Pinpoint the cell where the given text exists, returning its [x, y] midpoint coordinate. 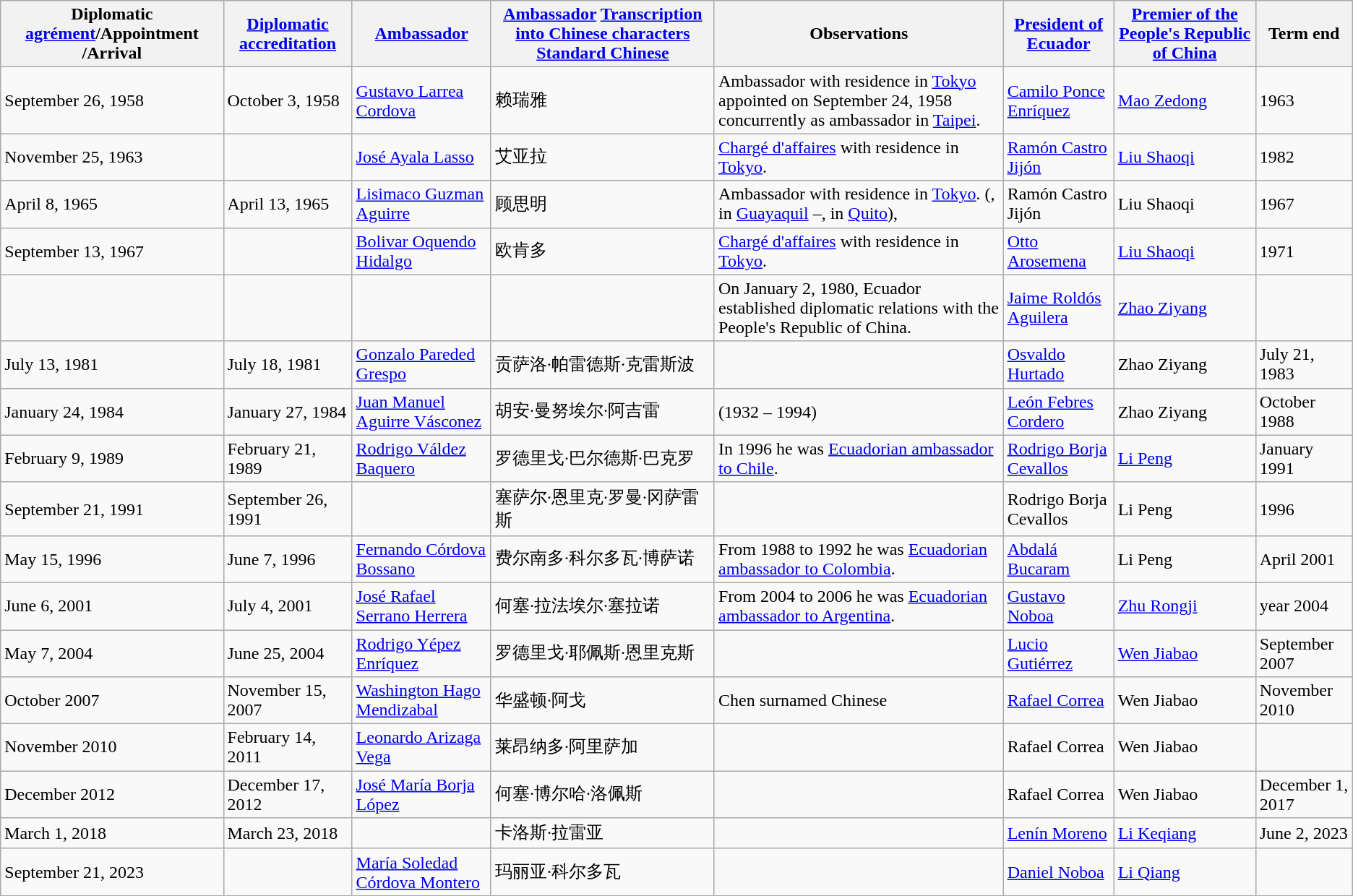
Observations [859, 34]
June 2, 2023 [1304, 834]
July 21, 1983 [1304, 364]
Washington Hago Mendizabal [421, 701]
玛丽亚·科尔多瓦 [603, 871]
Term end [1304, 34]
罗德里戈·巴尔德斯·巴克罗 [603, 458]
(1932 – 1994) [859, 412]
June 6, 2001 [112, 606]
欧肯多 [603, 251]
1967 [1304, 204]
顾思明 [603, 204]
July 18, 1981 [288, 364]
1971 [1304, 251]
Rodrigo Yépez Enríquez [421, 653]
May 15, 1996 [112, 559]
February 21, 1989 [288, 458]
On January 2, 1980, Ecuador established diplomatic relations with the People's Republic of China. [859, 308]
Lucio Gutiérrez [1058, 653]
卡洛斯·拉雷亚 [603, 834]
April 2001 [1304, 559]
Bolivar Oquendo Hidalgo [421, 251]
Mao Zedong [1185, 100]
September 2007 [1304, 653]
María Soledad Córdova Montero [421, 871]
Premier of the People's Republic of China [1185, 34]
April 13, 1965 [288, 204]
Daniel Noboa [1058, 871]
January 27, 1984 [288, 412]
From 1988 to 1992 he was Ecuadorian ambassador to Colombia. [859, 559]
December 17, 2012 [288, 795]
March 1, 2018 [112, 834]
1963 [1304, 100]
塞萨尔·恩里克·罗曼·冈萨雷斯 [603, 509]
Diplomatic accreditation [288, 34]
何塞·博尔哈·洛佩斯 [603, 795]
December 1, 2017 [1304, 795]
1982 [1304, 158]
Juan Manuel Aguirre Vásconez [421, 412]
October 2007 [112, 701]
Gonzalo Pareded Grespo [421, 364]
莱昂纳多·阿里萨加 [603, 747]
何塞·拉法埃尔·塞拉诺 [603, 606]
July 13, 1981 [112, 364]
May 7, 2004 [112, 653]
Li Qiang [1185, 871]
President of Ecuador [1058, 34]
Jaime Roldós Aguilera [1058, 308]
Gustavo Noboa [1058, 606]
Fernando Córdova Bossano [421, 559]
From 2004 to 2006 he was Ecuadorian ambassador to Argentina. [859, 606]
Osvaldo Hurtado [1058, 364]
September 21, 1991 [112, 509]
Gustavo Larrea Cordova [421, 100]
November 15, 2007 [288, 701]
1996 [1304, 509]
June 7, 1996 [288, 559]
José Rafael Serrano Herrera [421, 606]
Ambassador [421, 34]
February 14, 2011 [288, 747]
January 24, 1984 [112, 412]
赖瑞雅 [603, 100]
Abdalá Bucaram [1058, 559]
October 1988 [1304, 412]
February 9, 1989 [112, 458]
September 26, 1991 [288, 509]
September 13, 1967 [112, 251]
October 3, 1958 [288, 100]
费尔南多·科尔多瓦·博萨诺 [603, 559]
June 25, 2004 [288, 653]
León Febres Cordero [1058, 412]
Ambassador Transcription into Chinese characters Standard Chinese [603, 34]
Leonardo Arizaga Vega [421, 747]
March 23, 2018 [288, 834]
Rodrigo Váldez Baquero [421, 458]
September 26, 1958 [112, 100]
贡萨洛·帕雷德斯·克雷斯波 [603, 364]
胡安·曼努埃尔·阿吉雷 [603, 412]
January 1991 [1304, 458]
year 2004 [1304, 606]
Ambassador with residence in Tokyo. (, in Guayaquil –, in Quito), [859, 204]
Lenín Moreno [1058, 834]
September 21, 2023 [112, 871]
Ambassador with residence in Tokyo appointed on September 24, 1958 concurrently as ambassador in Taipei. [859, 100]
José Ayala Lasso [421, 158]
Zhu Rongji [1185, 606]
July 4, 2001 [288, 606]
Diplomatic agrément/Appointment /Arrival [112, 34]
April 8, 1965 [112, 204]
艾亚拉 [603, 158]
Lisimaco Guzman Aguirre [421, 204]
In 1996 he was Ecuadorian ambassador to Chile. [859, 458]
Li Keqiang [1185, 834]
Otto Arosemena [1058, 251]
罗德里戈·耶佩斯·恩里克斯 [603, 653]
华盛顿·阿戈 [603, 701]
José María Borja López [421, 795]
December 2012 [112, 795]
Chen surnamed Chinese [859, 701]
Camilo Ponce Enríquez [1058, 100]
November 25, 1963 [112, 158]
